For the text-containing cell, return its midpoint in (X, Y) coordinate format. 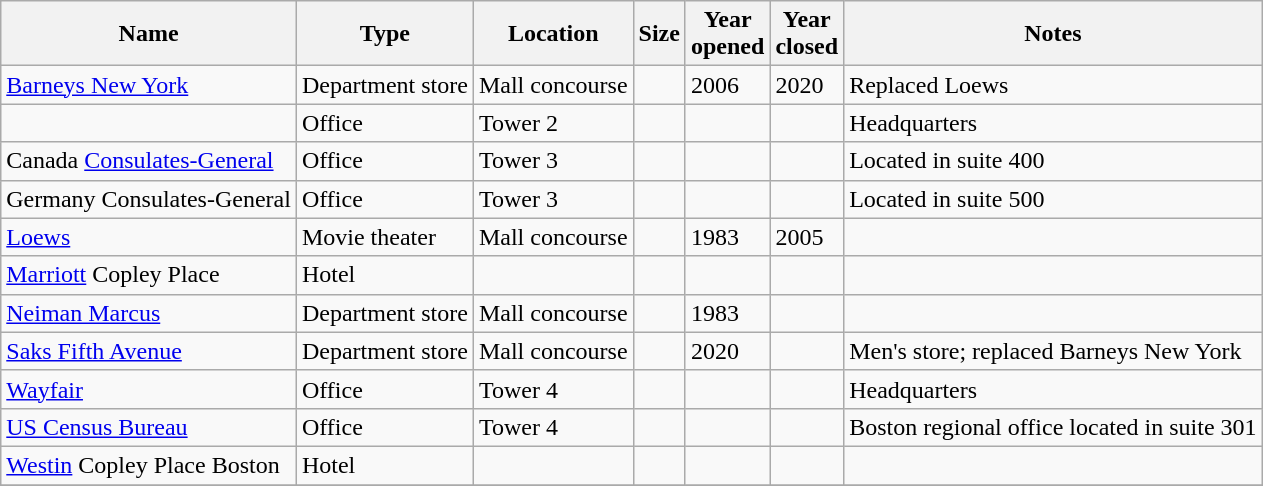
Movie theater (384, 237)
Yearopened (727, 34)
Loews (149, 237)
Replaced Loews (1054, 85)
2006 (727, 85)
Neiman Marcus (149, 313)
Barneys New York (149, 85)
Boston regional office located in suite 301 (1054, 427)
Westin Copley Place Boston (149, 465)
Located in suite 500 (1054, 199)
Tower 2 (553, 123)
Located in suite 400 (1054, 161)
Type (384, 34)
2005 (807, 237)
US Census Bureau (149, 427)
Notes (1054, 34)
Location (553, 34)
Germany Consulates-General (149, 199)
Size (659, 34)
Wayfair (149, 389)
Name (149, 34)
Men's store; replaced Barneys New York (1054, 351)
Yearclosed (807, 34)
Saks Fifth Avenue (149, 351)
Canada Consulates-General (149, 161)
Marriott Copley Place (149, 275)
